Determine the (X, Y) coordinate at the center of the cell enclosing the given text.  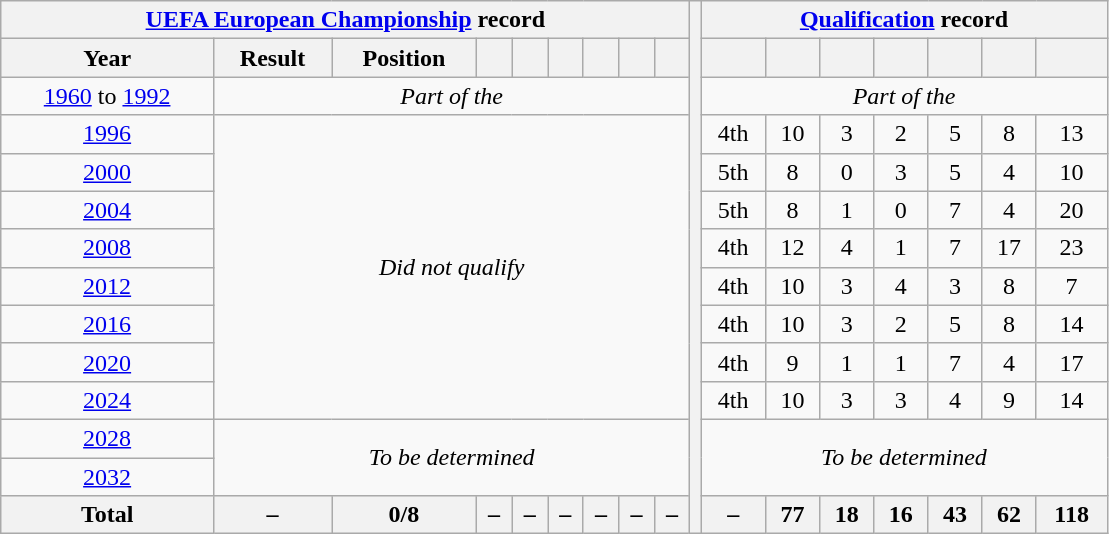
0/8 (404, 515)
118 (1072, 515)
Year (108, 58)
2008 (108, 248)
1996 (108, 134)
2020 (108, 362)
12 (792, 248)
43 (955, 515)
2004 (108, 210)
2000 (108, 172)
18 (847, 515)
2024 (108, 400)
23 (1072, 248)
Result (272, 58)
UEFA European Championship record (346, 20)
1960 to 1992 (108, 96)
77 (792, 515)
2016 (108, 324)
20 (1072, 210)
13 (1072, 134)
16 (901, 515)
Did not qualify (451, 267)
2028 (108, 438)
2012 (108, 286)
62 (1009, 515)
2032 (108, 477)
Total (108, 515)
Position (404, 58)
Qualification record (904, 20)
